Extract the [X, Y] coordinate from the center of the cell holding the provided text.  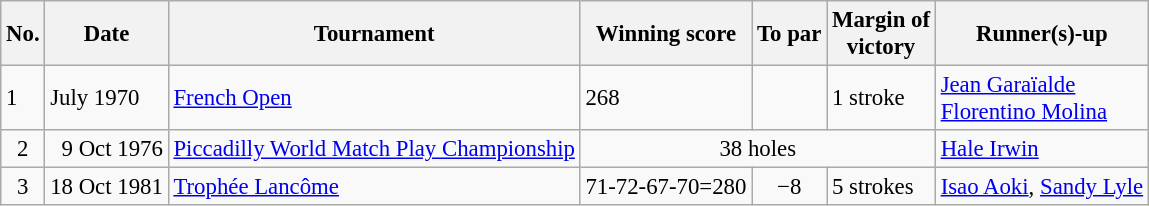
9 Oct 1976 [106, 149]
−8 [790, 187]
Winning score [666, 34]
Tournament [374, 34]
Runner(s)-up [1042, 34]
268 [666, 98]
Margin ofvictory [882, 34]
1 stroke [882, 98]
Trophée Lancôme [374, 187]
38 holes [758, 149]
To par [790, 34]
71-72-67-70=280 [666, 187]
July 1970 [106, 98]
French Open [374, 98]
2 [23, 149]
Piccadilly World Match Play Championship [374, 149]
1 [23, 98]
Jean Garaïalde Florentino Molina [1042, 98]
Isao Aoki, Sandy Lyle [1042, 187]
No. [23, 34]
5 strokes [882, 187]
Hale Irwin [1042, 149]
Date [106, 34]
18 Oct 1981 [106, 187]
3 [23, 187]
